Extract the [X, Y] coordinate from the center of the cell holding the provided text.  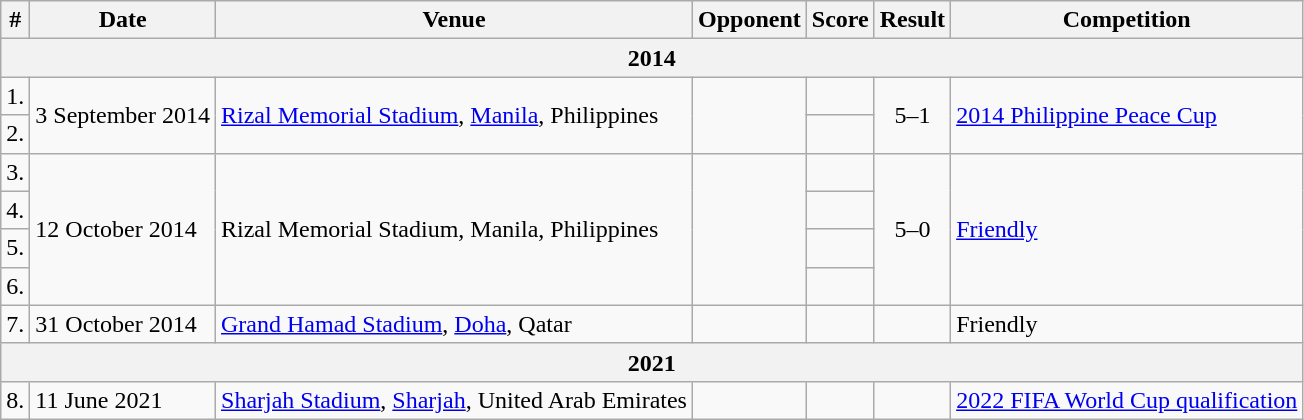
2014 [652, 58]
31 October 2014 [123, 324]
Score [840, 20]
5. [16, 248]
8. [16, 400]
7. [16, 324]
Opponent [749, 20]
2022 FIFA World Cup qualification [1127, 400]
3. [16, 172]
Competition [1127, 20]
12 October 2014 [123, 229]
3 September 2014 [123, 115]
Date [123, 20]
2014 Philippine Peace Cup [1127, 115]
5–0 [912, 229]
# [16, 20]
1. [16, 96]
Result [912, 20]
Venue [454, 20]
11 June 2021 [123, 400]
2. [16, 134]
Grand Hamad Stadium, Doha, Qatar [454, 324]
5–1 [912, 115]
6. [16, 286]
Sharjah Stadium, Sharjah, United Arab Emirates [454, 400]
2021 [652, 362]
4. [16, 210]
